Identify which cell holds the provided text, then report its [x, y] central coordinate. 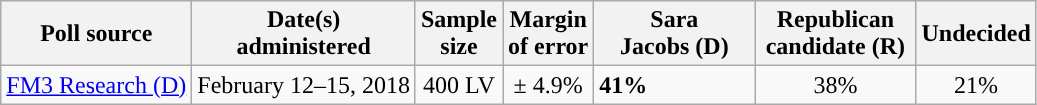
Republicancandidate (R) [836, 34]
21% [976, 85]
Poll source [96, 34]
400 LV [458, 85]
SaraJacobs (D) [674, 34]
Marginof error [548, 34]
Undecided [976, 34]
38% [836, 85]
February 12–15, 2018 [304, 85]
± 4.9% [548, 85]
Samplesize [458, 34]
41% [674, 85]
Date(s)administered [304, 34]
FM3 Research (D) [96, 85]
